Scan for the cell matching the given text and deliver its [x, y] coordinate at center. 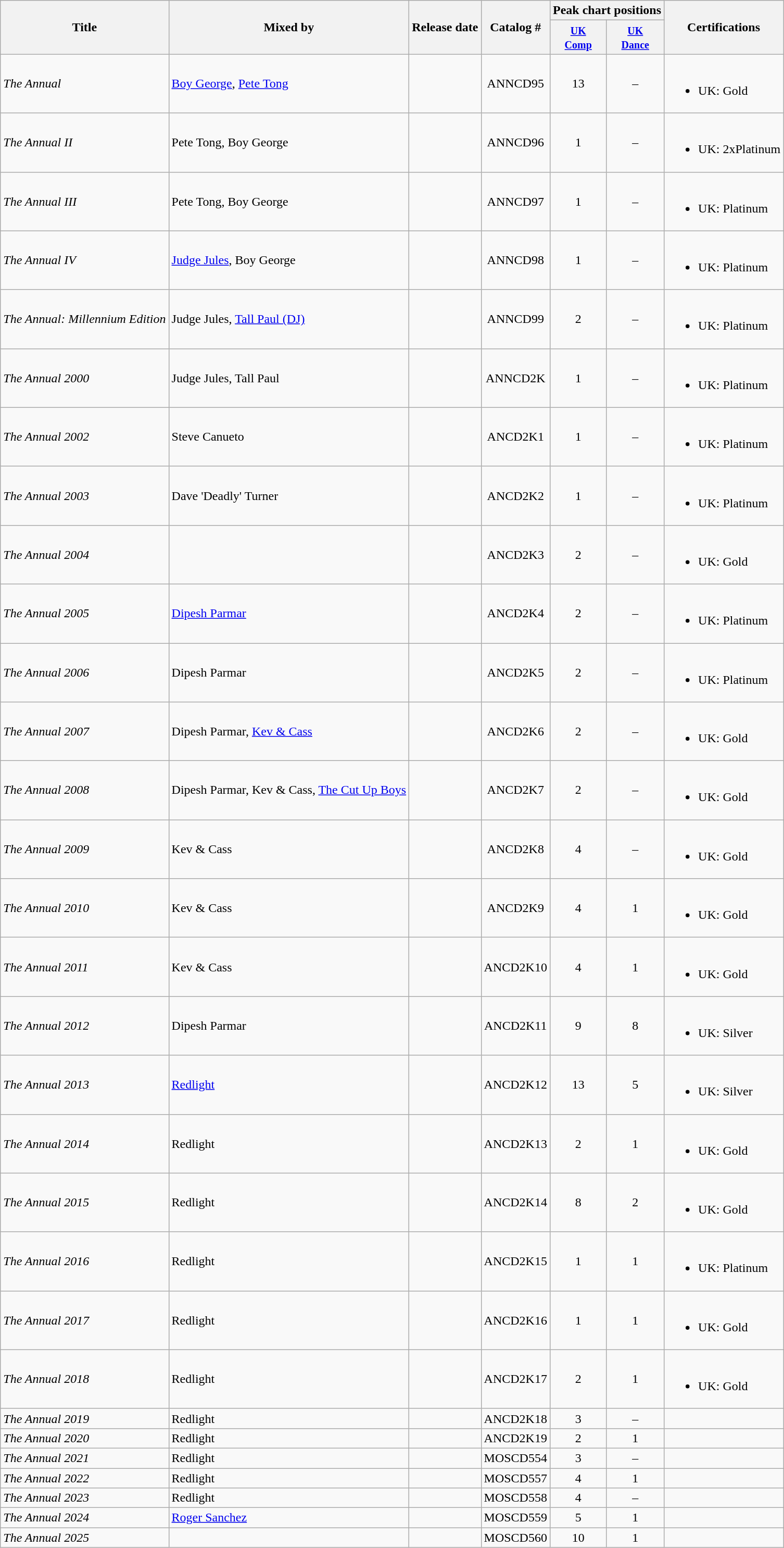
ANNCD99 [515, 319]
The Annual 2000 [84, 378]
Dipesh Parmar, Kev & Cass, The Cut Up Boys [289, 791]
The Annual 2009 [84, 849]
The Annual 2002 [84, 436]
Dipesh Parmar, Kev & Cass [289, 731]
ANCD2K6 [515, 731]
Roger Sanchez [289, 1518]
ANCD2K2 [515, 496]
The Annual 2012 [84, 1026]
The Annual 2025 [84, 1538]
ANCD2K10 [515, 967]
ANNCD2K [515, 378]
ANNCD96 [515, 143]
The Annual 2014 [84, 1144]
The Annual 2022 [84, 1478]
ANNCD95 [515, 83]
MOSCD560 [515, 1538]
ANCD2K14 [515, 1202]
ANNCD98 [515, 260]
ANCD2K18 [515, 1418]
The Annual 2021 [84, 1458]
The Annual 2003 [84, 496]
The Annual 2006 [84, 672]
ANCD2K7 [515, 791]
ANNCD97 [515, 201]
The Annual 2005 [84, 614]
The Annual 2017 [84, 1320]
ANCD2K12 [515, 1084]
Release date [445, 27]
ANCD2K5 [515, 672]
ANCD2K9 [515, 908]
The Annual II [84, 143]
Judge Jules, Tall Paul (DJ) [289, 319]
ANCD2K3 [515, 554]
9 [578, 1026]
The Annual 2007 [84, 731]
ANCD2K8 [515, 849]
MOSCD559 [515, 1518]
The Annual 2023 [84, 1498]
ANCD2K17 [515, 1379]
Mixed by [289, 27]
Judge Jules, Boy George [289, 260]
ANCD2K15 [515, 1262]
MOSCD554 [515, 1458]
The Annual 2019 [84, 1418]
Dave 'Deadly' Turner [289, 496]
Catalog # [515, 27]
Judge Jules, Tall Paul [289, 378]
Peak chart positions [607, 10]
The Annual IV [84, 260]
ANCD2K16 [515, 1320]
UK Comp [578, 38]
UK: 2xPlatinum [724, 143]
The Annual [84, 83]
ANCD2K19 [515, 1438]
Certifications [724, 27]
ANCD2K13 [515, 1144]
Boy George, Pete Tong [289, 83]
ANCD2K11 [515, 1026]
UK Dance [635, 38]
Title [84, 27]
The Annual III [84, 201]
The Annual 2016 [84, 1262]
The Annual 2010 [84, 908]
ANCD2K4 [515, 614]
The Annual 2011 [84, 967]
The Annual 2018 [84, 1379]
10 [578, 1538]
MOSCD557 [515, 1478]
The Annual 2020 [84, 1438]
The Annual: Millennium Edition [84, 319]
MOSCD558 [515, 1498]
The Annual 2024 [84, 1518]
The Annual 2015 [84, 1202]
ANCD2K1 [515, 436]
The Annual 2008 [84, 791]
Steve Canueto [289, 436]
The Annual 2013 [84, 1084]
The Annual 2004 [84, 554]
